Capture the cell that displays the provided text and extract its [x, y] central coordinate. 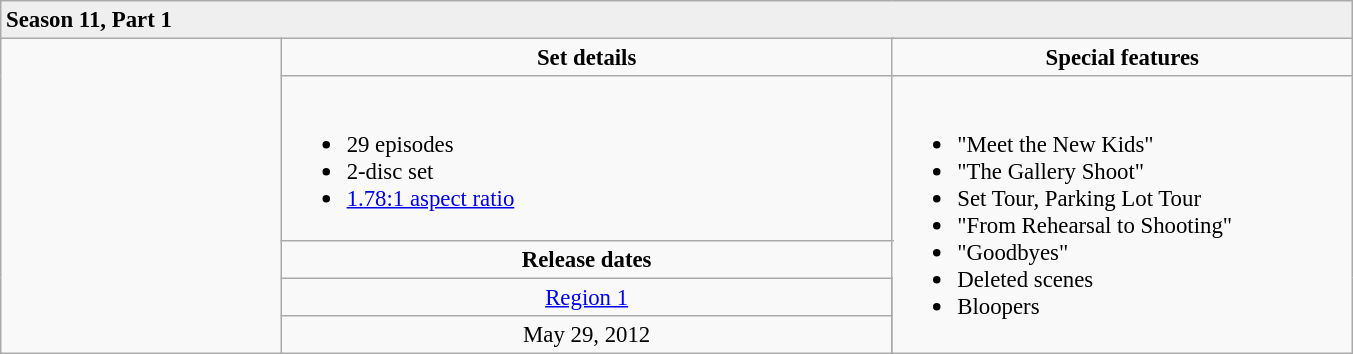
"Meet the New Kids""The Gallery Shoot"Set Tour, Parking Lot Tour"From Rehearsal to Shooting""Goodbyes"Deleted scenesBloopers [1122, 214]
Season 11, Part 1 [677, 20]
Special features [1122, 58]
Release dates [586, 259]
29 episodes2-disc set1.78:1 aspect ratio [586, 158]
Region 1 [586, 297]
May 29, 2012 [586, 334]
Set details [586, 58]
